Detect which cell encompasses the target text, then output its [x, y] center coordinate. 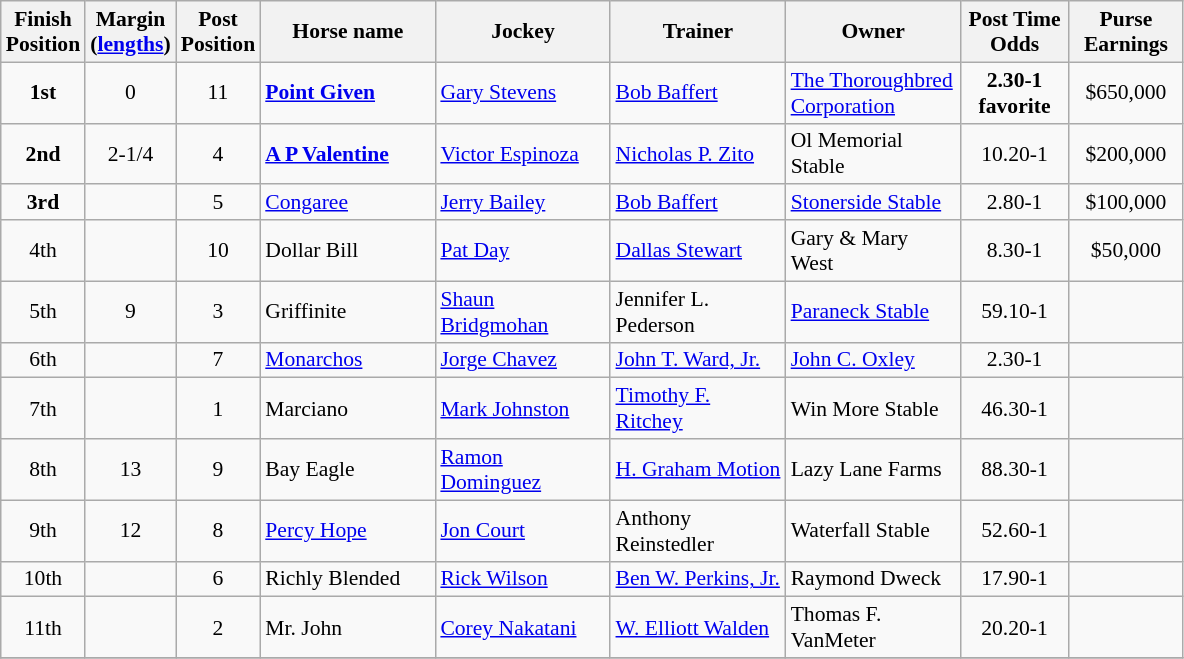
Victor Espinoza [522, 154]
Ramon Dominguez [522, 470]
Corey Nakatani [522, 628]
Stonerside Stable [874, 203]
Monarchos [348, 360]
2nd [43, 154]
11th [43, 628]
2.80-1 [1015, 203]
Nicholas P. Zito [698, 154]
2 [218, 628]
Marciano [348, 408]
Gary & Mary West [874, 250]
3rd [43, 203]
Percy Hope [348, 530]
1 [218, 408]
10.20-1 [1015, 154]
$200,000 [1126, 154]
Dallas Stewart [698, 250]
Post Position [218, 32]
8.30-1 [1015, 250]
Jon Court [522, 530]
10 [218, 250]
7 [218, 360]
$650,000 [1126, 92]
59.10-1 [1015, 312]
Timothy F. Ritchey [698, 408]
2.30-1 [1015, 360]
Mr. John [348, 628]
$50,000 [1126, 250]
88.30-1 [1015, 470]
John T. Ward, Jr. [698, 360]
Richly Blended [348, 579]
7th [43, 408]
Jockey [522, 32]
Mark Johnston [522, 408]
Jennifer L. Pederson [698, 312]
5 [218, 203]
Lazy Lane Farms [874, 470]
W. Elliott Walden [698, 628]
2-1/4 [130, 154]
9th [43, 530]
20.20-1 [1015, 628]
1st [43, 92]
Thomas F. VanMeter [874, 628]
Point Given [348, 92]
6th [43, 360]
Pat Day [522, 250]
Horse name [348, 32]
46.30-1 [1015, 408]
6 [218, 579]
Bay Eagle [348, 470]
4 [218, 154]
Jorge Chavez [522, 360]
8 [218, 530]
Dollar Bill [348, 250]
Purse Earnings [1126, 32]
17.90-1 [1015, 579]
Rick Wilson [522, 579]
Trainer [698, 32]
Owner [874, 32]
Post Time Odds [1015, 32]
5th [43, 312]
11 [218, 92]
13 [130, 470]
Congaree [348, 203]
Margin (lengths) [130, 32]
52.60-1 [1015, 530]
Raymond Dweck [874, 579]
Anthony Reinstedler [698, 530]
H. Graham Motion [698, 470]
Shaun Bridgmohan [522, 312]
Gary Stevens [522, 92]
Jerry Bailey [522, 203]
Ben W. Perkins, Jr. [698, 579]
A P Valentine [348, 154]
Ol Memorial Stable [874, 154]
12 [130, 530]
John C. Oxley [874, 360]
The Thoroughbred Corporation [874, 92]
Waterfall Stable [874, 530]
Paraneck Stable [874, 312]
$100,000 [1126, 203]
Win More Stable [874, 408]
0 [130, 92]
10th [43, 579]
3 [218, 312]
2.30-1 favorite [1015, 92]
8th [43, 470]
Griffinite [348, 312]
4th [43, 250]
Finish Position [43, 32]
